Scan for the cell matching the given text and deliver its [x, y] coordinate at center. 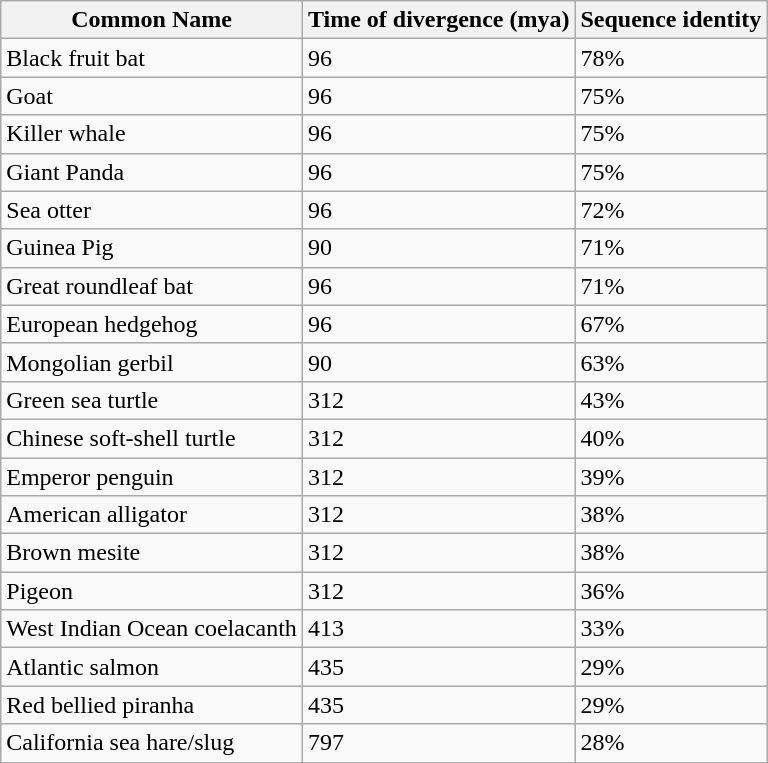
413 [438, 629]
Mongolian gerbil [152, 362]
American alligator [152, 515]
Emperor penguin [152, 477]
Sea otter [152, 210]
797 [438, 743]
78% [671, 58]
28% [671, 743]
40% [671, 438]
Common Name [152, 20]
Goat [152, 96]
Red bellied piranha [152, 705]
63% [671, 362]
Killer whale [152, 134]
43% [671, 400]
Atlantic salmon [152, 667]
67% [671, 324]
Green sea turtle [152, 400]
West Indian Ocean coelacanth [152, 629]
Black fruit bat [152, 58]
California sea hare/slug [152, 743]
Guinea Pig [152, 248]
Brown mesite [152, 553]
Giant Panda [152, 172]
European hedgehog [152, 324]
Sequence identity [671, 20]
33% [671, 629]
Time of divergence (mya) [438, 20]
72% [671, 210]
Great roundleaf bat [152, 286]
36% [671, 591]
Chinese soft-shell turtle [152, 438]
Pigeon [152, 591]
39% [671, 477]
